Output the [X, Y] coordinate of the center of the cell containing the given text.  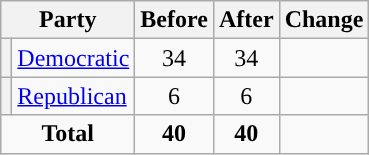
Democratic [74, 58]
Total [68, 134]
Before [174, 20]
Change [324, 20]
Republican [74, 96]
Party [68, 20]
After [246, 20]
